Find where the given text appears and provide that cell's center as [X, Y] coordinate. 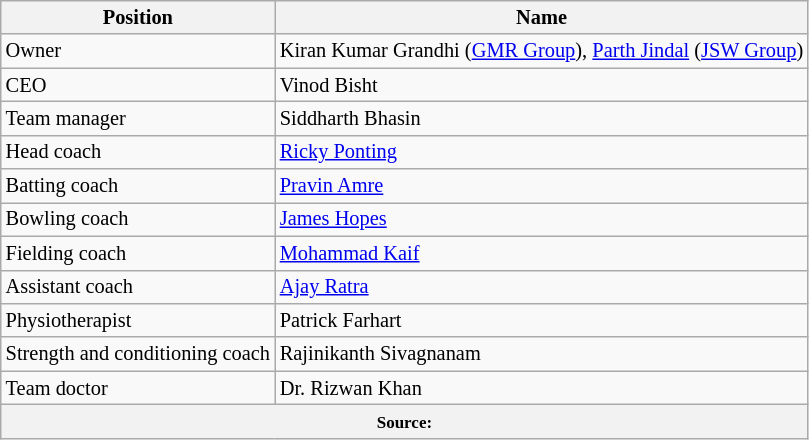
Bowling coach [138, 219]
Strength and conditioning coach [138, 354]
Physiotherapist [138, 320]
Pravin Amre [542, 186]
Team doctor [138, 388]
Ricky Ponting [542, 152]
Rajinikanth Sivagnanam [542, 354]
Name [542, 17]
Siddharth Bhasin [542, 118]
Dr. Rizwan Khan [542, 388]
Ajay Ratra [542, 287]
Position [138, 17]
Batting coach [138, 186]
Mohammad Kaif [542, 253]
Fielding coach [138, 253]
Kiran Kumar Grandhi (GMR Group), Parth Jindal (JSW Group) [542, 51]
Source: [404, 421]
Team manager [138, 118]
Owner [138, 51]
Assistant coach [138, 287]
Vinod Bisht [542, 85]
CEO [138, 85]
Head coach [138, 152]
Patrick Farhart [542, 320]
James Hopes [542, 219]
